Identify which cell holds the provided text, then report its [X, Y] central coordinate. 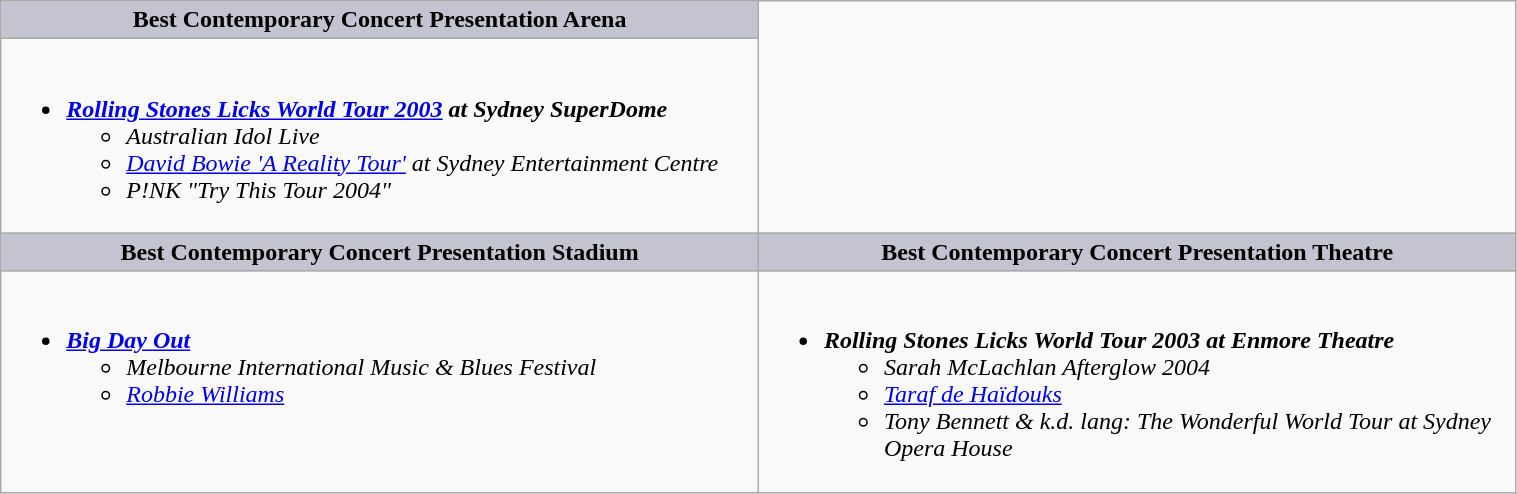
Best Contemporary Concert Presentation Theatre [1137, 252]
Big Day OutMelbourne International Music & Blues FestivalRobbie Williams [380, 382]
Best Contemporary Concert Presentation Arena [380, 20]
Best Contemporary Concert Presentation Stadium [380, 252]
